Detect which cell encompasses the target text, then output its [x, y] center coordinate. 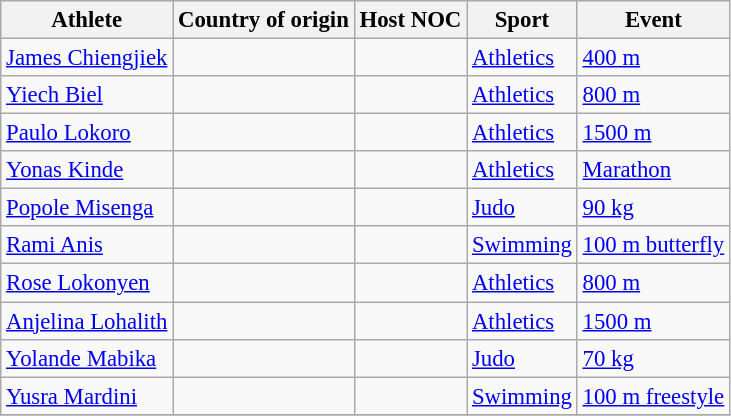
Country of origin [264, 20]
Event [653, 20]
Athlete [87, 20]
Sport [522, 20]
Rami Anis [87, 245]
Marathon [653, 170]
Anjelina Lohalith [87, 321]
Yusra Mardini [87, 396]
Host NOC [410, 20]
Yonas Kinde [87, 170]
Yiech Biel [87, 95]
Paulo Lokoro [87, 133]
400 m [653, 58]
100 m butterfly [653, 245]
Yolande Mabika [87, 358]
70 kg [653, 358]
100 m freestyle [653, 396]
Popole Misenga [87, 208]
90 kg [653, 208]
James Chiengjiek [87, 58]
Rose Lokonyen [87, 283]
